Find where the given text appears and provide that cell's center as [x, y] coordinate. 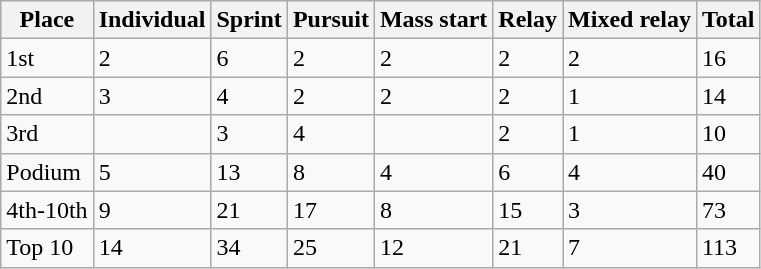
3rd [47, 134]
113 [728, 248]
10 [728, 134]
9 [152, 210]
7 [630, 248]
Mass start [433, 20]
34 [249, 248]
Pursuit [330, 20]
12 [433, 248]
1st [47, 58]
Podium [47, 172]
Place [47, 20]
Individual [152, 20]
40 [728, 172]
4th-10th [47, 210]
5 [152, 172]
Top 10 [47, 248]
25 [330, 248]
Mixed relay [630, 20]
73 [728, 210]
13 [249, 172]
Relay [528, 20]
2nd [47, 96]
Total [728, 20]
15 [528, 210]
Sprint [249, 20]
16 [728, 58]
17 [330, 210]
